Extract the (x, y) coordinate from the center of the cell holding the provided text.  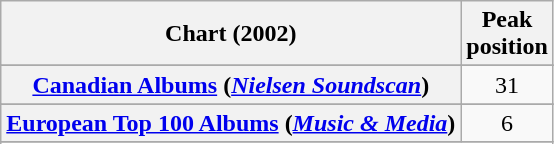
Canadian Albums (Nielsen Soundscan) (231, 85)
Peakposition (507, 34)
31 (507, 85)
Chart (2002) (231, 34)
European Top 100 Albums (Music & Media) (231, 123)
6 (507, 123)
